Return the [X, Y] coordinate for the center point of the cell that contains the specified text.  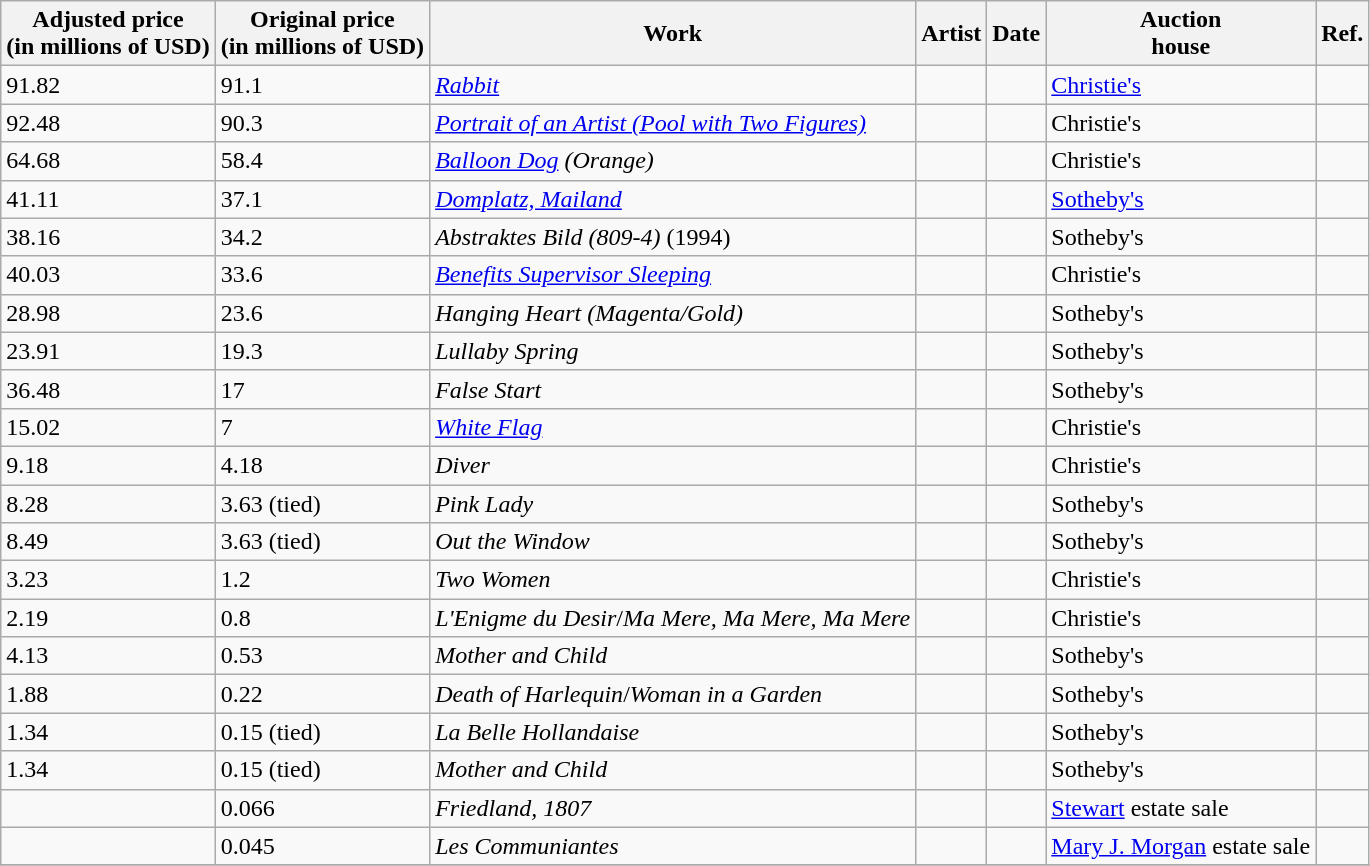
91.1 [322, 85]
40.03 [108, 275]
Original price(in millions of USD) [322, 34]
Domplatz, Mailand [673, 199]
0.045 [322, 846]
White Flag [673, 427]
41.11 [108, 199]
37.1 [322, 199]
Rabbit [673, 85]
91.82 [108, 85]
Balloon Dog (Orange) [673, 161]
Lullaby Spring [673, 351]
La Belle Hollandaise [673, 732]
Benefits Supervisor Sleeping [673, 275]
0.8 [322, 618]
58.4 [322, 161]
Work [673, 34]
Stewart estate sale [1181, 808]
Friedland, 1807 [673, 808]
4.13 [108, 656]
Auctionhouse [1181, 34]
2.19 [108, 618]
17 [322, 389]
Adjusted price(in millions of USD) [108, 34]
1.2 [322, 580]
0.22 [322, 694]
9.18 [108, 465]
23.91 [108, 351]
Pink Lady [673, 503]
L'Enigme du Desir/Ma Mere, Ma Mere, Ma Mere [673, 618]
Hanging Heart (Magenta/Gold) [673, 313]
1.88 [108, 694]
Diver [673, 465]
92.48 [108, 123]
34.2 [322, 237]
8.49 [108, 542]
Death of Harlequin/Woman in a Garden [673, 694]
19.3 [322, 351]
64.68 [108, 161]
90.3 [322, 123]
0.53 [322, 656]
38.16 [108, 237]
28.98 [108, 313]
Abstraktes Bild (809-4) (1994) [673, 237]
0.066 [322, 808]
15.02 [108, 427]
36.48 [108, 389]
Date [1016, 34]
Ref. [1342, 34]
8.28 [108, 503]
3.23 [108, 580]
7 [322, 427]
Out the Window [673, 542]
33.6 [322, 275]
Mary J. Morgan estate sale [1181, 846]
Les Communiantes [673, 846]
4.18 [322, 465]
Artist [952, 34]
False Start [673, 389]
23.6 [322, 313]
Portrait of an Artist (Pool with Two Figures) [673, 123]
Two Women [673, 580]
